Search for the cell housing the specified text and yield its (X, Y) center coordinate. 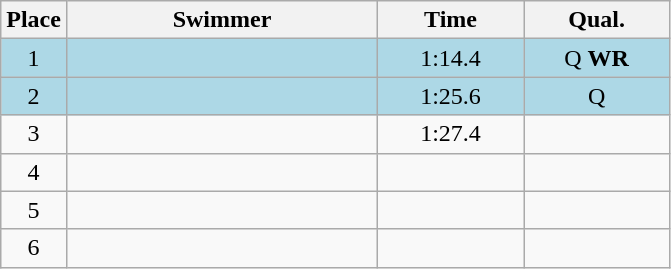
Q (597, 96)
5 (34, 210)
1 (34, 58)
1:25.6 (451, 96)
Time (451, 20)
Q WR (597, 58)
3 (34, 134)
6 (34, 248)
1:27.4 (451, 134)
Swimmer (222, 20)
Qual. (597, 20)
1:14.4 (451, 58)
4 (34, 172)
2 (34, 96)
Place (34, 20)
